Search for the cell housing the specified text and yield its [x, y] center coordinate. 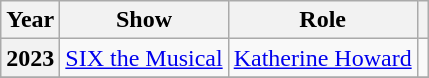
2023 [30, 58]
Year [30, 20]
Katherine Howard [322, 58]
SIX the Musical [144, 58]
Show [144, 20]
Role [322, 20]
